Search for the cell housing the specified text and yield its [x, y] center coordinate. 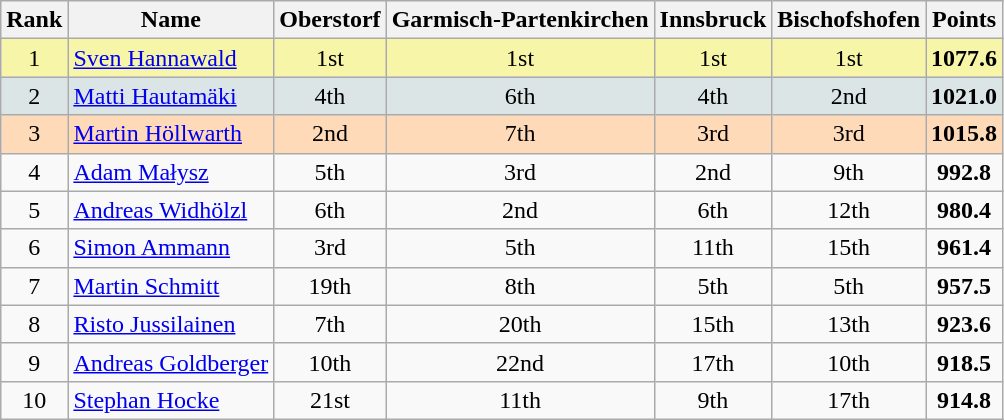
1 [34, 58]
914.8 [964, 400]
Points [964, 20]
Name [171, 20]
Martin Schmitt [171, 286]
2 [34, 96]
Risto Jussilainen [171, 324]
918.5 [964, 362]
9 [34, 362]
22nd [520, 362]
Simon Ammann [171, 248]
3 [34, 134]
19th [330, 286]
Bischofshofen [849, 20]
Andreas Widhölzl [171, 210]
Rank [34, 20]
992.8 [964, 172]
Stephan Hocke [171, 400]
957.5 [964, 286]
Andreas Goldberger [171, 362]
980.4 [964, 210]
Sven Hannawald [171, 58]
923.6 [964, 324]
6 [34, 248]
Matti Hautamäki [171, 96]
20th [520, 324]
13th [849, 324]
8 [34, 324]
12th [849, 210]
Garmisch-Partenkirchen [520, 20]
1015.8 [964, 134]
5 [34, 210]
4 [34, 172]
961.4 [964, 248]
8th [520, 286]
Innsbruck [713, 20]
Martin Höllwarth [171, 134]
1021.0 [964, 96]
Oberstorf [330, 20]
1077.6 [964, 58]
7 [34, 286]
Adam Małysz [171, 172]
10 [34, 400]
21st [330, 400]
